Output the (X, Y) coordinate of the center of the cell containing the given text.  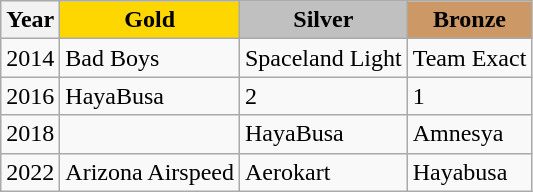
Bad Boys (150, 58)
Amnesya (470, 134)
Team Exact (470, 58)
Bronze (470, 20)
Arizona Airspeed (150, 172)
Aerokart (323, 172)
2014 (30, 58)
Silver (323, 20)
2022 (30, 172)
Hayabusa (470, 172)
2 (323, 96)
2018 (30, 134)
Spaceland Light (323, 58)
Year (30, 20)
Gold (150, 20)
1 (470, 96)
2016 (30, 96)
